Find where the given text appears and provide that cell's center as [X, Y] coordinate. 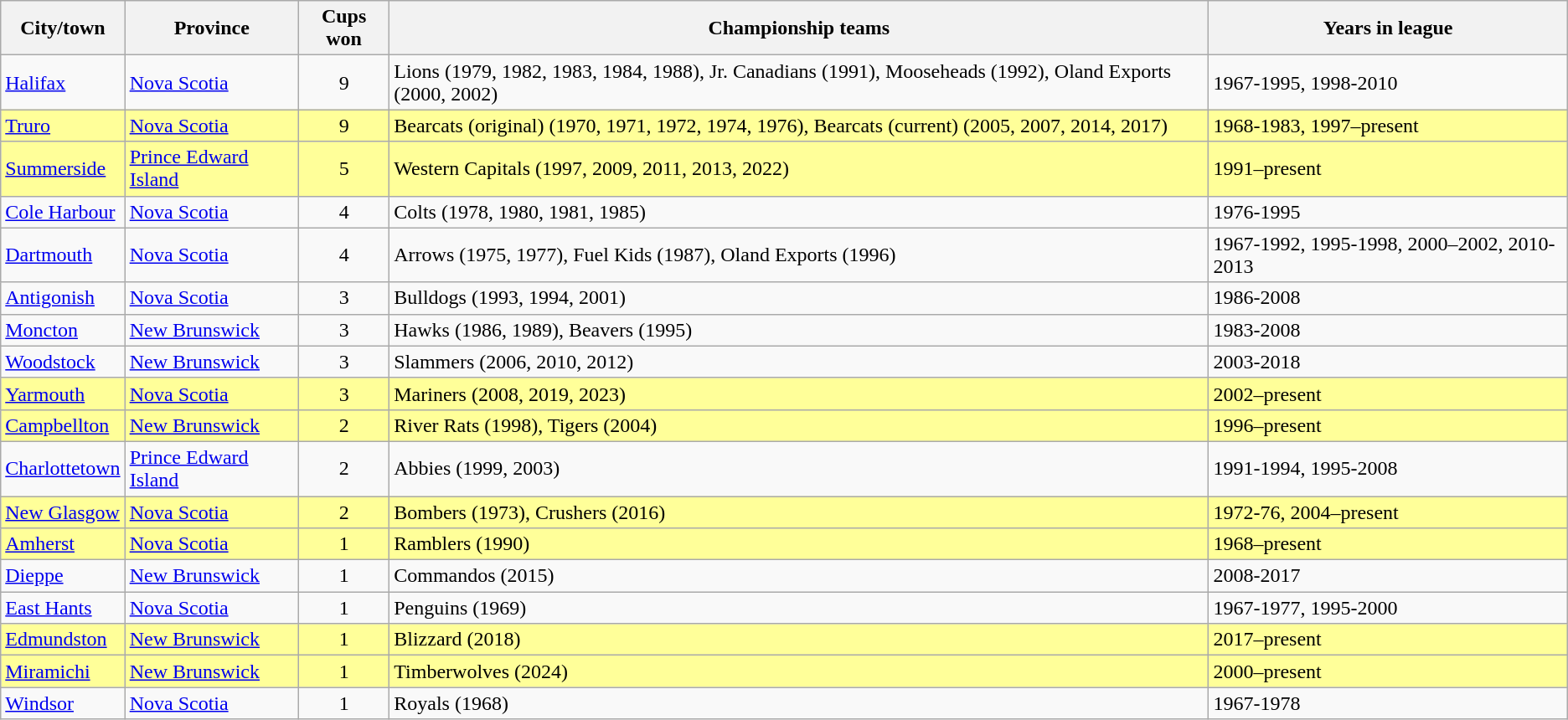
Blizzard (2018) [799, 640]
Yarmouth [63, 393]
Bearcats (original) (1970, 1971, 1972, 1974, 1976), Bearcats (current) (2005, 2007, 2014, 2017) [799, 126]
1967-1992, 1995-1998, 2000–2002, 2010-2013 [1388, 255]
New Glasgow [63, 512]
Moncton [63, 330]
Charlottetown [63, 469]
Campbellton [63, 425]
2002–present [1388, 393]
Years in league [1388, 28]
Amherst [63, 544]
Halifax [63, 82]
Cole Harbour [63, 212]
City/town [63, 28]
Bulldogs (1993, 1994, 2001) [799, 298]
Woodstock [63, 362]
1968-1983, 1997–present [1388, 126]
Windsor [63, 703]
1968–present [1388, 544]
1991-1994, 1995-2008 [1388, 469]
River Rats (1998), Tigers (2004) [799, 425]
1991–present [1388, 169]
Royals (1968) [799, 703]
Abbies (1999, 2003) [799, 469]
2017–present [1388, 640]
Slammers (2006, 2010, 2012) [799, 362]
Commandos (2015) [799, 576]
Penguins (1969) [799, 608]
2008-2017 [1388, 576]
2000–present [1388, 671]
Dartmouth [63, 255]
Colts (1978, 1980, 1981, 1985) [799, 212]
5 [344, 169]
1967-1995, 1998-2010 [1388, 82]
Ramblers (1990) [799, 544]
Summerside [63, 169]
Western Capitals (1997, 2009, 2011, 2013, 2022) [799, 169]
Truro [63, 126]
1967-1977, 1995-2000 [1388, 608]
1996–present [1388, 425]
1972-76, 2004–present [1388, 512]
Hawks (1986, 1989), Beavers (1995) [799, 330]
1976-1995 [1388, 212]
Dieppe [63, 576]
Miramichi [63, 671]
Antigonish [63, 298]
Arrows (1975, 1977), Fuel Kids (1987), Oland Exports (1996) [799, 255]
1967-1978 [1388, 703]
Province [211, 28]
1986-2008 [1388, 298]
Mariners (2008, 2019, 2023) [799, 393]
2003-2018 [1388, 362]
Timberwolves (2024) [799, 671]
Lions (1979, 1982, 1983, 1984, 1988), Jr. Canadians (1991), Mooseheads (1992), Oland Exports (2000, 2002) [799, 82]
Edmundston [63, 640]
1983-2008 [1388, 330]
Championship teams [799, 28]
Bombers (1973), Crushers (2016) [799, 512]
Cups won [344, 28]
East Hants [63, 608]
